Locate the cell with the specified text and output its (X, Y) center coordinate. 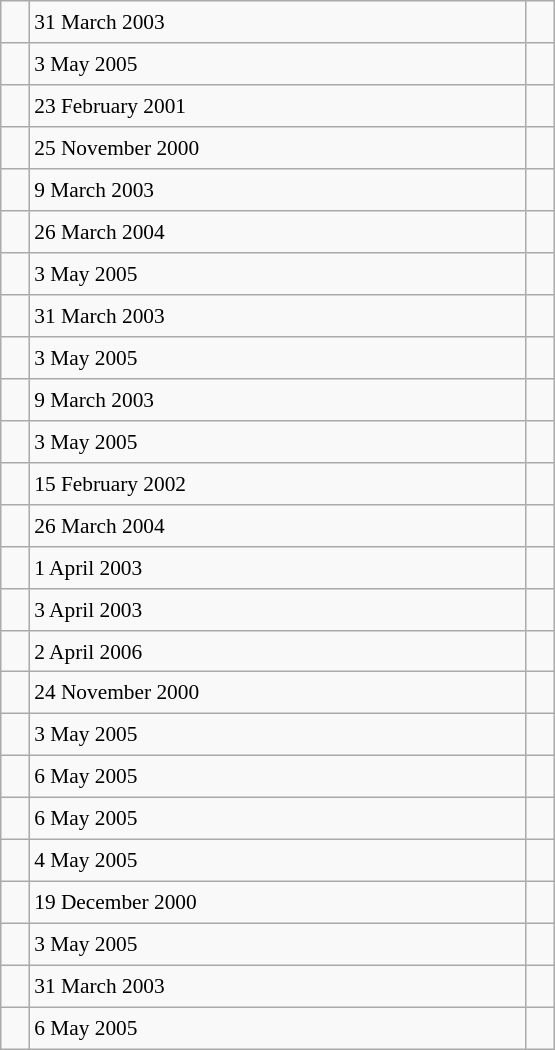
15 February 2002 (278, 483)
1 April 2003 (278, 567)
24 November 2000 (278, 693)
4 May 2005 (278, 861)
19 December 2000 (278, 903)
23 February 2001 (278, 106)
2 April 2006 (278, 651)
25 November 2000 (278, 148)
3 April 2003 (278, 609)
